Extract the [x, y] coordinate from the center of the cell holding the provided text.  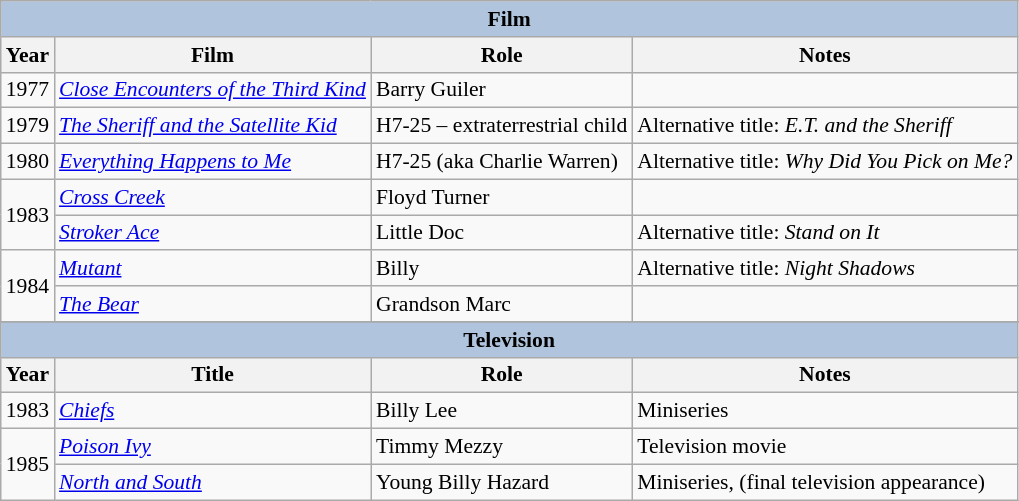
1977 [28, 90]
H7-25 – extraterrestrial child [502, 126]
Miniseries, (final television appearance) [824, 482]
Alternative title: Why Did You Pick on Me? [824, 162]
Barry Guiler [502, 90]
Stroker Ace [212, 233]
Billy Lee [502, 411]
Everything Happens to Me [212, 162]
Chiefs [212, 411]
Television movie [824, 447]
Miniseries [824, 411]
1979 [28, 126]
Alternative title: Stand on It [824, 233]
Cross Creek [212, 197]
1984 [28, 286]
Television [510, 340]
Floyd Turner [502, 197]
Grandson Marc [502, 304]
Poison Ivy [212, 447]
Close Encounters of the Third Kind [212, 90]
1985 [28, 464]
Little Doc [502, 233]
The Sheriff and the Satellite Kid [212, 126]
Billy [502, 269]
The Bear [212, 304]
Title [212, 375]
Alternative title: Night Shadows [824, 269]
Timmy Mezzy [502, 447]
Mutant [212, 269]
H7-25 (aka Charlie Warren) [502, 162]
1980 [28, 162]
North and South [212, 482]
Alternative title: E.T. and the Sheriff [824, 126]
Young Billy Hazard [502, 482]
